Return [X, Y] of the center of cell containing provided text 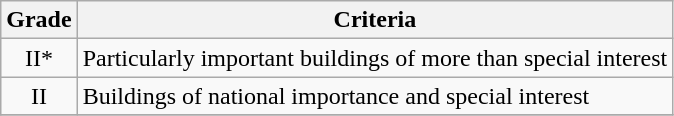
Particularly important buildings of more than special interest [375, 58]
II* [39, 58]
Grade [39, 20]
Buildings of national importance and special interest [375, 96]
Criteria [375, 20]
II [39, 96]
